Pinpoint the cell where the given text exists, returning its (x, y) midpoint coordinate. 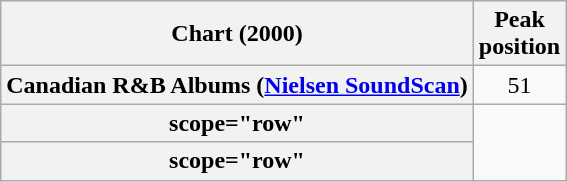
Chart (2000) (238, 34)
51 (519, 85)
Canadian R&B Albums (Nielsen SoundScan) (238, 85)
Peakposition (519, 34)
